Return [X, Y] of the center of cell containing provided text 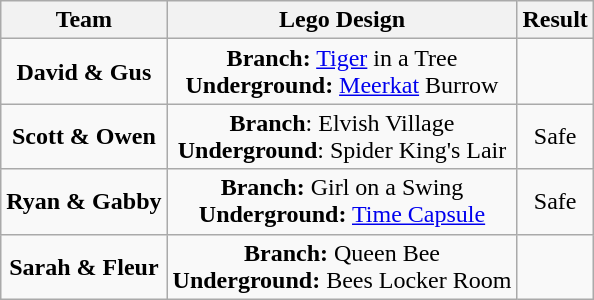
Branch: Girl on a SwingUnderground: Time Capsule [342, 202]
Team [84, 20]
Lego Design [342, 20]
Scott & Owen [84, 136]
Ryan & Gabby [84, 202]
Branch: Tiger in a TreeUnderground: Meerkat Burrow [342, 72]
David & Gus [84, 72]
Branch: Queen BeeUnderground: Bees Locker Room [342, 266]
Branch: Elvish VillageUnderground: Spider King's Lair [342, 136]
Sarah & Fleur [84, 266]
Result [555, 20]
